Find where the given text appears and provide that cell's center as [x, y] coordinate. 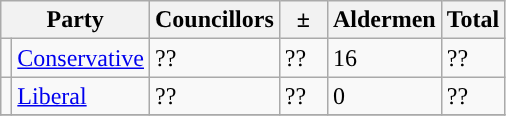
Councillors [215, 20]
16 [384, 58]
Liberal [81, 96]
Aldermen [384, 20]
Total [473, 20]
± [303, 20]
Party [76, 20]
0 [384, 96]
Conservative [81, 58]
